Return (x, y) of the center of cell containing provided text 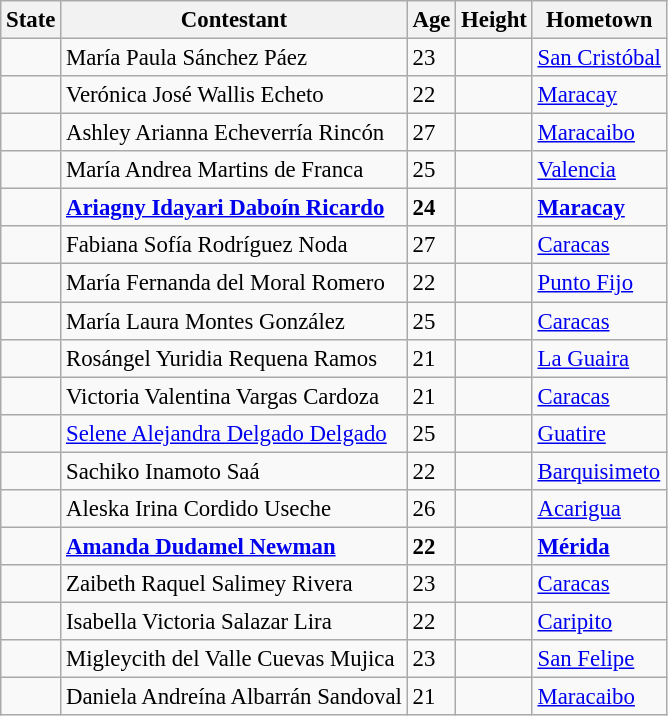
Ashley Arianna Echeverría Rincón (234, 133)
San Cristóbal (599, 58)
Acarigua (599, 509)
24 (432, 208)
26 (432, 509)
Height (494, 20)
Verónica José Wallis Echeto (234, 95)
Mérida (599, 546)
Guatire (599, 433)
La Guaira (599, 358)
Isabella Victoria Salazar Lira (234, 621)
Migleycith del Valle Cuevas Mujica (234, 659)
Sachiko Inamoto Saá (234, 471)
Barquisimeto (599, 471)
Victoria Valentina Vargas Cardoza (234, 396)
Age (432, 20)
Hometown (599, 20)
Punto Fijo (599, 283)
Rosángel Yuridia Requena Ramos (234, 358)
Zaibeth Raquel Salimey Rivera (234, 584)
María Laura Montes González (234, 321)
State (31, 20)
Ariagny Idayari Daboín Ricardo (234, 208)
Contestant (234, 20)
San Felipe (599, 659)
Daniela Andreína Albarrán Sandoval (234, 697)
María Andrea Martins de Franca (234, 170)
Selene Alejandra Delgado Delgado (234, 433)
Caripito (599, 621)
Fabiana Sofía Rodríguez Noda (234, 245)
Aleska Irina Cordido Useche (234, 509)
María Paula Sánchez Páez (234, 58)
Valencia (599, 170)
María Fernanda del Moral Romero (234, 283)
Amanda Dudamel Newman (234, 546)
